Determine the [x, y] coordinate at the center of the cell enclosing the given text.  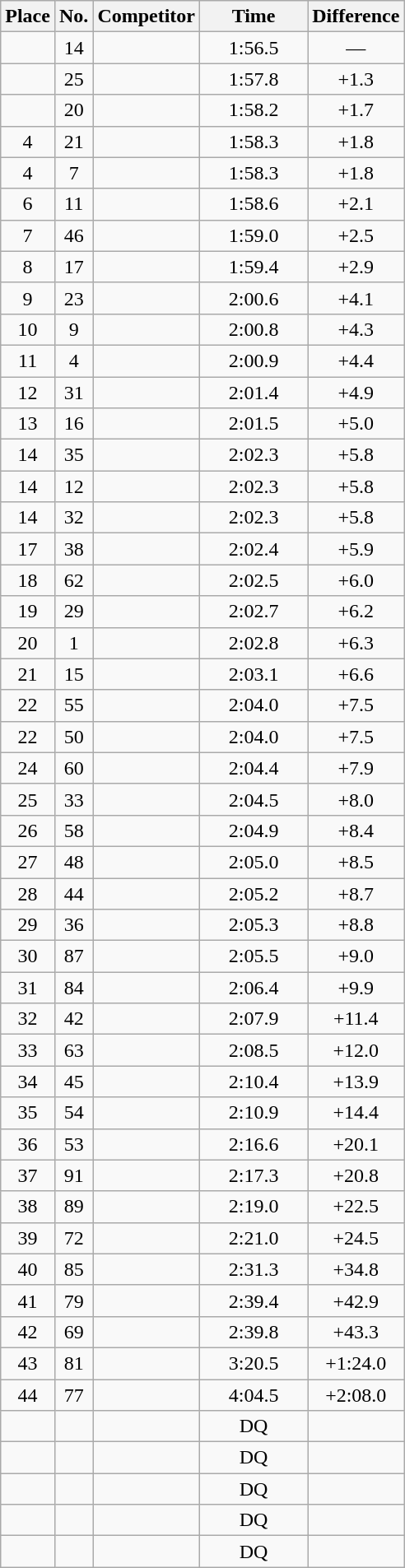
2:31.3 [254, 1269]
2:03.1 [254, 674]
30 [28, 956]
2:02.8 [254, 643]
23 [73, 298]
Time [254, 16]
+13.9 [356, 1082]
2:10.4 [254, 1082]
62 [73, 580]
81 [73, 1363]
2:16.6 [254, 1144]
+14.4 [356, 1113]
58 [73, 831]
+6.6 [356, 674]
2:08.5 [254, 1050]
+7.9 [356, 768]
91 [73, 1175]
1 [73, 643]
85 [73, 1269]
19 [28, 612]
2:05.0 [254, 862]
4:04.5 [254, 1395]
+1.3 [356, 79]
1:59.4 [254, 267]
+34.8 [356, 1269]
+11.4 [356, 1019]
2:04.9 [254, 831]
No. [73, 16]
— [356, 48]
37 [28, 1175]
2:06.4 [254, 988]
2:04.4 [254, 768]
+4.1 [356, 298]
48 [73, 862]
Difference [356, 16]
Place [28, 16]
24 [28, 768]
2:00.6 [254, 298]
1:58.6 [254, 204]
55 [73, 705]
6 [28, 204]
2:05.5 [254, 956]
26 [28, 831]
2:07.9 [254, 1019]
3:20.5 [254, 1363]
15 [73, 674]
8 [28, 267]
1:57.8 [254, 79]
2:39.8 [254, 1332]
2:01.4 [254, 393]
Competitor [147, 16]
+4.3 [356, 329]
1:59.0 [254, 235]
63 [73, 1050]
2:00.9 [254, 361]
1:58.2 [254, 110]
2:21.0 [254, 1238]
2:02.7 [254, 612]
+2.1 [356, 204]
+5.9 [356, 549]
+22.5 [356, 1207]
84 [73, 988]
2:05.2 [254, 893]
2:02.5 [254, 580]
72 [73, 1238]
+2:08.0 [356, 1395]
+4.4 [356, 361]
+20.1 [356, 1144]
+24.5 [356, 1238]
+8.8 [356, 925]
+8.5 [356, 862]
10 [28, 329]
89 [73, 1207]
+8.7 [356, 893]
69 [73, 1332]
+8.0 [356, 799]
28 [28, 893]
13 [28, 424]
2:05.3 [254, 925]
+8.4 [356, 831]
+6.2 [356, 612]
41 [28, 1300]
53 [73, 1144]
27 [28, 862]
16 [73, 424]
+1:24.0 [356, 1363]
2:19.0 [254, 1207]
2:39.4 [254, 1300]
2:02.4 [254, 549]
79 [73, 1300]
2:17.3 [254, 1175]
+6.3 [356, 643]
18 [28, 580]
+5.0 [356, 424]
+9.9 [356, 988]
+2.9 [356, 267]
+2.5 [356, 235]
2:01.5 [254, 424]
77 [73, 1395]
43 [28, 1363]
+9.0 [356, 956]
+42.9 [356, 1300]
60 [73, 768]
+43.3 [356, 1332]
45 [73, 1082]
39 [28, 1238]
2:04.5 [254, 799]
+20.8 [356, 1175]
2:10.9 [254, 1113]
+4.9 [356, 393]
+6.0 [356, 580]
87 [73, 956]
1:56.5 [254, 48]
34 [28, 1082]
50 [73, 737]
+1.7 [356, 110]
+12.0 [356, 1050]
54 [73, 1113]
46 [73, 235]
40 [28, 1269]
2:00.8 [254, 329]
